Return (X, Y) of the center of cell containing provided text 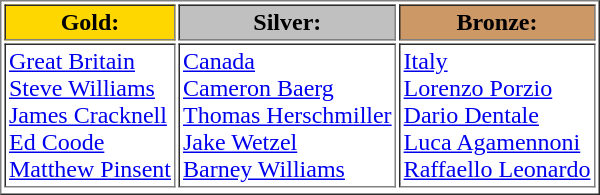
Italy Lorenzo PorzioDario DentaleLuca AgamennoniRaffaello Leonardo (497, 116)
Canada Cameron BaergThomas HerschmillerJake WetzelBarney Williams (287, 116)
Bronze: (497, 22)
Gold: (90, 22)
Great Britain Steve WilliamsJames CracknellEd CoodeMatthew Pinsent (90, 116)
Silver: (287, 22)
